Capture the cell that displays the provided text and extract its (x, y) central coordinate. 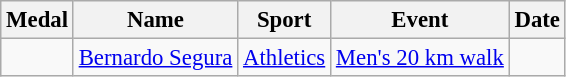
Athletics (284, 58)
Men's 20 km walk (420, 58)
Medal (38, 20)
Sport (284, 20)
Name (155, 20)
Date (537, 20)
Event (420, 20)
Bernardo Segura (155, 58)
